Search for the cell housing the specified text and yield its (x, y) center coordinate. 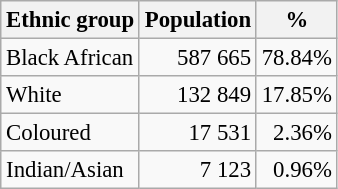
132 849 (198, 95)
17 531 (198, 133)
Indian/Asian (70, 170)
White (70, 95)
0.96% (296, 170)
7 123 (198, 170)
2.36% (296, 133)
78.84% (296, 58)
Black African (70, 58)
Coloured (70, 133)
587 665 (198, 58)
17.85% (296, 95)
Population (198, 20)
% (296, 20)
Ethnic group (70, 20)
